Return [X, Y] of the center of cell containing provided text 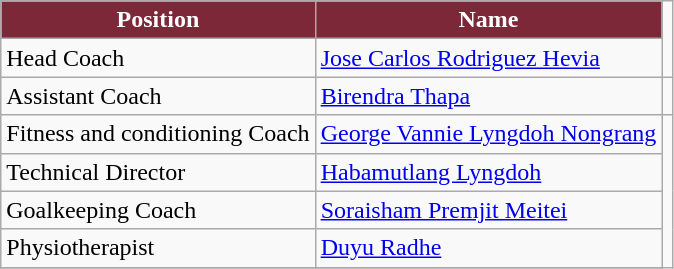
Technical Director [158, 172]
Head Coach [158, 58]
Physiotherapist [158, 248]
Position [158, 20]
Assistant Coach [158, 96]
Fitness and conditioning Coach [158, 134]
Jose Carlos Rodriguez Hevia [488, 58]
Goalkeeping Coach [158, 210]
Soraisham Premjit Meitei [488, 210]
Birendra Thapa [488, 96]
Duyu Radhe [488, 248]
Habamutlang Lyngdoh [488, 172]
George Vannie Lyngdoh Nongrang [488, 134]
Name [488, 20]
